From the cell containing the given text, extract its center point as (x, y) coordinate. 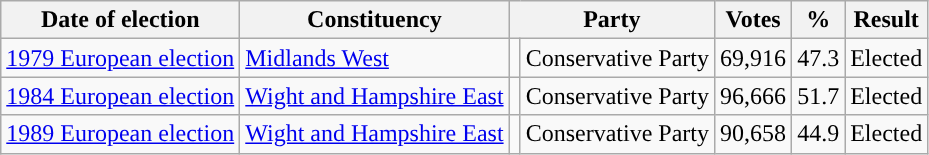
51.7 (818, 96)
90,658 (754, 134)
Date of election (120, 20)
Result (886, 20)
96,666 (754, 96)
1979 European election (120, 58)
Constituency (374, 20)
% (818, 20)
Party (612, 20)
Votes (754, 20)
1989 European election (120, 134)
1984 European election (120, 96)
44.9 (818, 134)
47.3 (818, 58)
Midlands West (374, 58)
69,916 (754, 58)
